Identify which cell holds the provided text, then report its [x, y] central coordinate. 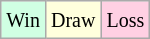
Draw [72, 20]
Win [24, 20]
Loss [126, 20]
